Output the (X, Y) coordinate of the center of the cell containing the given text.  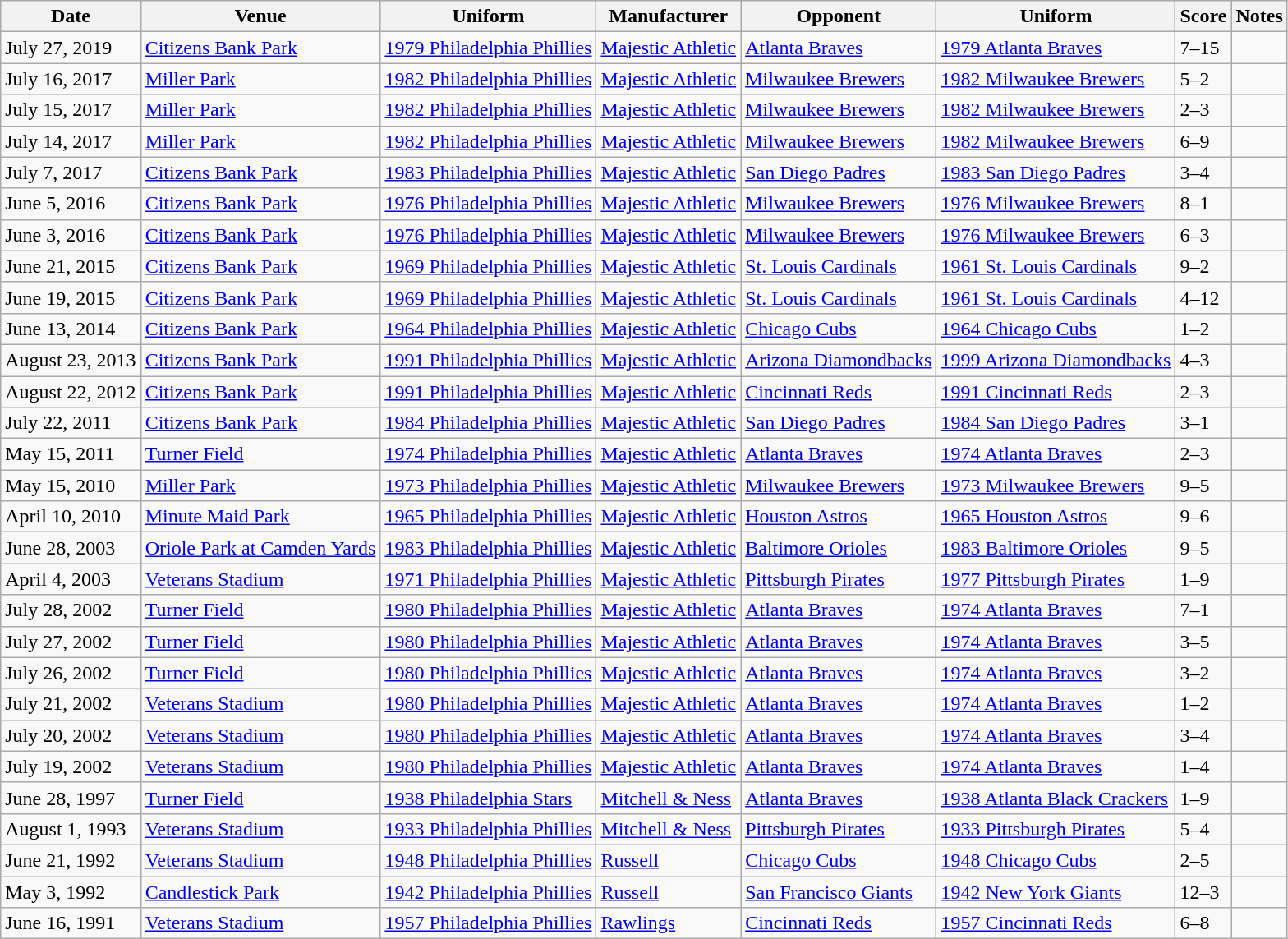
Notes (1259, 16)
1933 Pittsburgh Pirates (1056, 829)
4–3 (1203, 360)
Date (71, 16)
Minute Maid Park (260, 517)
4–12 (1203, 297)
June 13, 2014 (71, 329)
July 22, 2011 (71, 423)
1965 Houston Astros (1056, 517)
1942 Philadelphia Phillies (488, 891)
June 19, 2015 (71, 297)
July 16, 2017 (71, 79)
June 16, 1991 (71, 923)
Oriole Park at Camden Yards (260, 548)
San Francisco Giants (839, 891)
1938 Atlanta Black Crackers (1056, 798)
July 27, 2002 (71, 642)
August 1, 1993 (71, 829)
1948 Philadelphia Phillies (488, 860)
1964 Chicago Cubs (1056, 329)
Rawlings (669, 923)
July 7, 2017 (71, 173)
Candlestick Park (260, 891)
Baltimore Orioles (839, 548)
April 10, 2010 (71, 517)
June 21, 2015 (71, 266)
1938 Philadelphia Stars (488, 798)
June 28, 1997 (71, 798)
July 26, 2002 (71, 673)
Houston Astros (839, 517)
1973 Milwaukee Brewers (1056, 486)
3–2 (1203, 673)
9–2 (1203, 266)
1991 Cincinnati Reds (1056, 392)
6–8 (1203, 923)
5–4 (1203, 829)
1983 San Diego Padres (1056, 173)
1983 Baltimore Orioles (1056, 548)
1973 Philadelphia Phillies (488, 486)
1979 Philadelphia Phillies (488, 48)
1933 Philadelphia Phillies (488, 829)
Arizona Diamondbacks (839, 360)
2–5 (1203, 860)
7–15 (1203, 48)
August 22, 2012 (71, 392)
Score (1203, 16)
1964 Philadelphia Phillies (488, 329)
3–1 (1203, 423)
July 28, 2002 (71, 610)
June 28, 2003 (71, 548)
1984 San Diego Padres (1056, 423)
August 23, 2013 (71, 360)
July 27, 2019 (71, 48)
April 4, 2003 (71, 579)
6–3 (1203, 235)
May 15, 2010 (71, 486)
7–1 (1203, 610)
5–2 (1203, 79)
1957 Cincinnati Reds (1056, 923)
1942 New York Giants (1056, 891)
1977 Pittsburgh Pirates (1056, 579)
June 3, 2016 (71, 235)
1979 Atlanta Braves (1056, 48)
1965 Philadelphia Phillies (488, 517)
1948 Chicago Cubs (1056, 860)
12–3 (1203, 891)
1984 Philadelphia Phillies (488, 423)
1957 Philadelphia Phillies (488, 923)
June 21, 1992 (71, 860)
1971 Philadelphia Phillies (488, 579)
3–5 (1203, 642)
July 20, 2002 (71, 735)
6–9 (1203, 141)
July 15, 2017 (71, 110)
June 5, 2016 (71, 204)
May 15, 2011 (71, 454)
July 14, 2017 (71, 141)
9–6 (1203, 517)
Venue (260, 16)
1–4 (1203, 766)
July 19, 2002 (71, 766)
July 21, 2002 (71, 704)
8–1 (1203, 204)
Opponent (839, 16)
1999 Arizona Diamondbacks (1056, 360)
Manufacturer (669, 16)
1974 Philadelphia Phillies (488, 454)
May 3, 1992 (71, 891)
